Identify which cell holds the provided text, then report its [x, y] central coordinate. 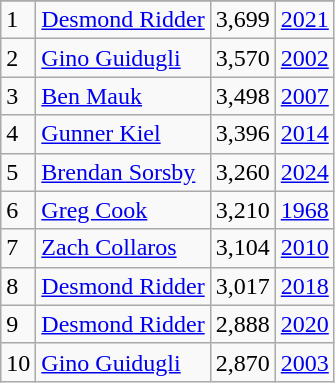
7 [18, 248]
3,260 [242, 172]
Gunner Kiel [123, 134]
2024 [304, 172]
2007 [304, 96]
Zach Collaros [123, 248]
3,396 [242, 134]
2003 [304, 362]
3,104 [242, 248]
3,699 [242, 20]
Brendan Sorsby [123, 172]
8 [18, 286]
2021 [304, 20]
2010 [304, 248]
3,210 [242, 210]
3,570 [242, 58]
9 [18, 324]
1 [18, 20]
1968 [304, 210]
2,870 [242, 362]
2 [18, 58]
2014 [304, 134]
6 [18, 210]
4 [18, 134]
Ben Mauk [123, 96]
3,017 [242, 286]
5 [18, 172]
2002 [304, 58]
2018 [304, 286]
2020 [304, 324]
10 [18, 362]
3 [18, 96]
Greg Cook [123, 210]
2,888 [242, 324]
3,498 [242, 96]
